Detect which cell encompasses the target text, then output its (X, Y) center coordinate. 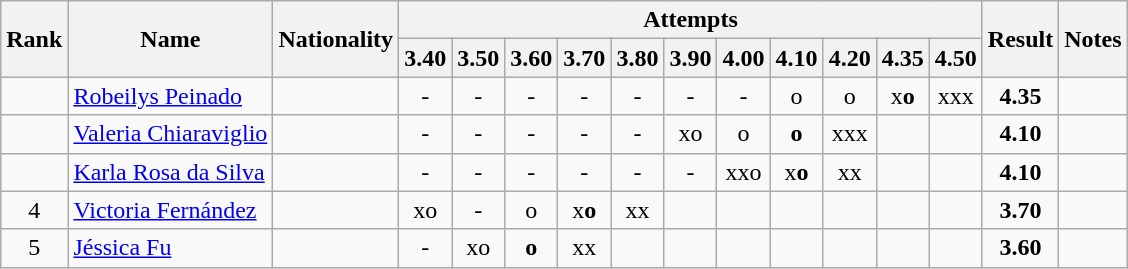
Victoria Fernández (170, 210)
4.50 (956, 58)
Result (1020, 39)
Name (170, 39)
Valeria Chiaraviglio (170, 134)
4 (34, 210)
Nationality (336, 39)
Jéssica Fu (170, 248)
Karla Rosa da Silva (170, 172)
Robeilys Peinado (170, 96)
4.20 (850, 58)
Attempts (691, 20)
Rank (34, 39)
Notes (1093, 39)
5 (34, 248)
3.90 (690, 58)
3.40 (426, 58)
3.80 (638, 58)
xxo (744, 172)
4.00 (744, 58)
3.50 (478, 58)
